Search for the cell housing the specified text and yield its [X, Y] center coordinate. 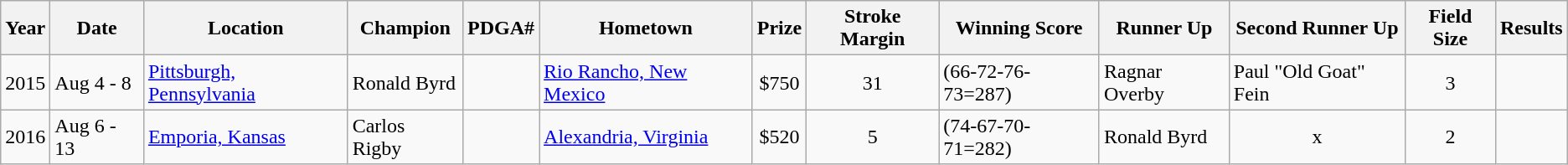
Date [97, 28]
Runner Up [1164, 28]
Hometown [647, 28]
Aug 6 - 13 [97, 137]
$750 [779, 82]
Pittsburgh, Pennsylvania [245, 82]
Ragnar Overby [1164, 82]
(74-67-70-71=282) [1019, 137]
2015 [25, 82]
Rio Rancho, New Mexico [647, 82]
Alexandria, Virginia [647, 137]
PDGA# [501, 28]
Carlos Rigby [405, 137]
Emporia, Kansas [245, 137]
Prize [779, 28]
Paul "Old Goat" Fein [1317, 82]
31 [873, 82]
Second Runner Up [1317, 28]
2016 [25, 137]
3 [1450, 82]
Location [245, 28]
(66-72-76-73=287) [1019, 82]
x [1317, 137]
5 [873, 137]
Champion [405, 28]
Results [1531, 28]
Stroke Margin [873, 28]
2 [1450, 137]
Field Size [1450, 28]
Aug 4 - 8 [97, 82]
$520 [779, 137]
Year [25, 28]
Winning Score [1019, 28]
